Extract the [x, y] coordinate from the center of the cell holding the provided text.  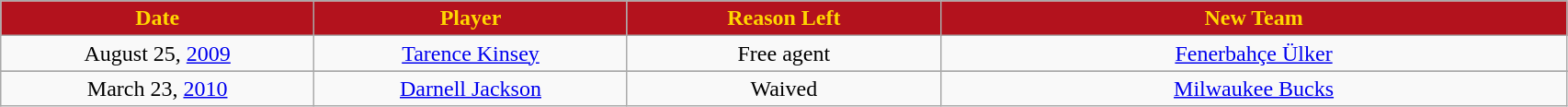
New Team [1254, 18]
March 23, 2010 [158, 89]
Tarence Kinsey [471, 53]
Milwaukee Bucks [1254, 89]
Player [471, 18]
Waived [783, 89]
Darnell Jackson [471, 89]
Free agent [783, 53]
Date [158, 18]
August 25, 2009 [158, 53]
Reason Left [783, 18]
Fenerbahçe Ülker [1254, 53]
